Locate the cell with the specified text and output its [x, y] center coordinate. 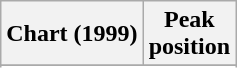
Peakposition [189, 34]
Chart (1999) [72, 34]
